Return the [X, Y] coordinate for the center point of the cell that contains the specified text.  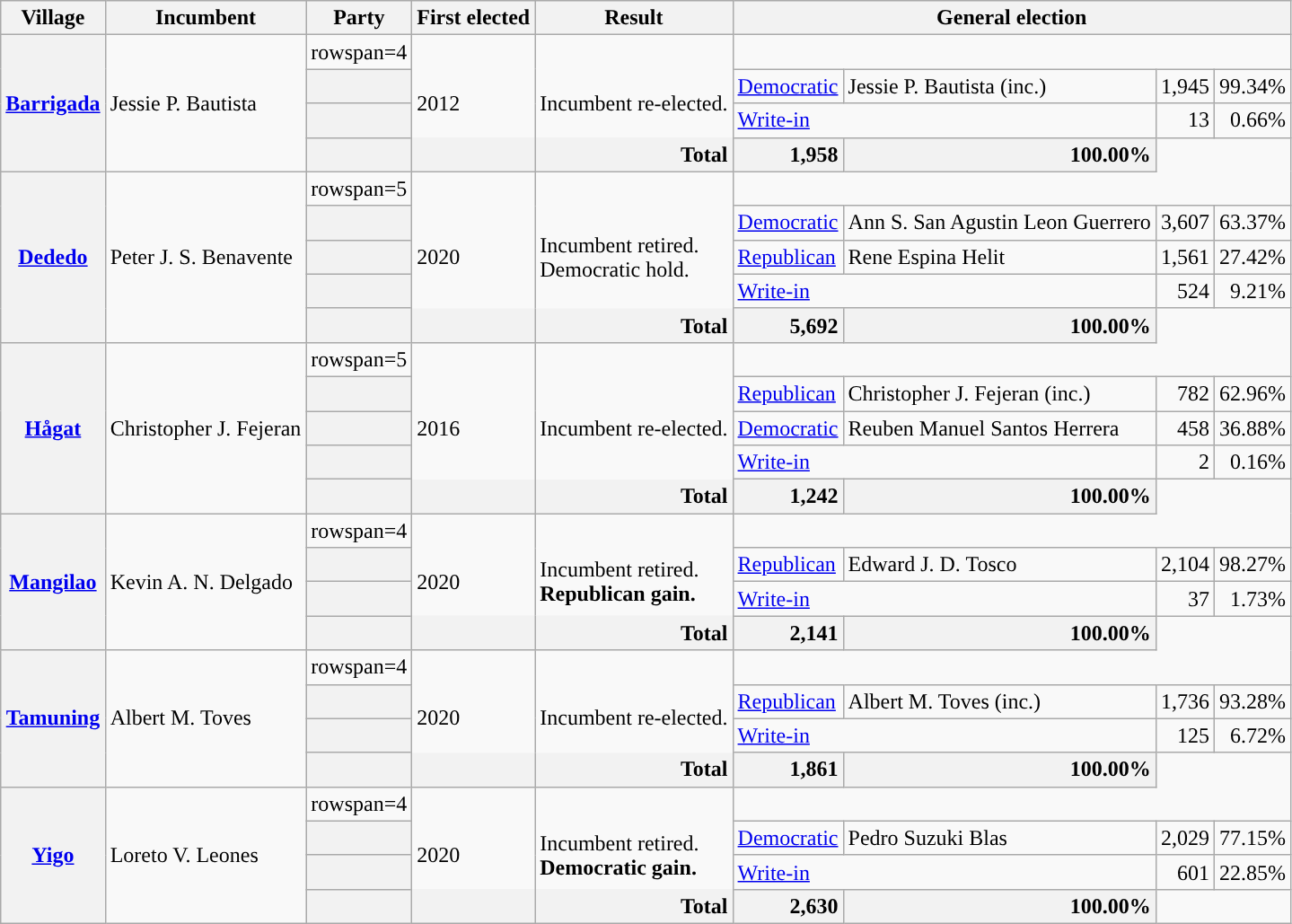
Tamuning [53, 718]
1,958 [788, 154]
125 [1185, 735]
601 [1185, 872]
62.96% [1252, 393]
37 [1185, 599]
Christopher J. Fejeran (inc.) [999, 393]
Reuben Manuel Santos Herrera [999, 428]
2,029 [1185, 838]
1,945 [1185, 86]
0.16% [1252, 462]
6.72% [1252, 735]
Jessie P. Bautista (inc.) [999, 86]
1,736 [1185, 701]
2,141 [788, 633]
2016 [474, 427]
1,242 [788, 497]
63.37% [1252, 223]
Village [53, 18]
782 [1185, 393]
Jessie P. Bautista [206, 103]
93.28% [1252, 701]
Rene Espina Helit [999, 257]
General election [1011, 18]
5,692 [788, 325]
13 [1185, 120]
1.73% [1252, 599]
98.27% [1252, 565]
Hågat [53, 427]
1,861 [788, 770]
Kevin A. N. Delgado [206, 582]
Albert M. Toves [206, 718]
3,607 [1185, 223]
Pedro Suzuki Blas [999, 838]
Incumbent retired.Democratic hold. [634, 257]
Loreto V. Leones [206, 855]
2,104 [1185, 565]
Christopher J. Fejeran [206, 427]
Peter J. S. Benavente [206, 257]
2,630 [788, 906]
Edward J. D. Tosco [999, 565]
Dededo [53, 257]
0.66% [1252, 120]
27.42% [1252, 257]
99.34% [1252, 86]
458 [1185, 428]
2 [1185, 462]
First elected [474, 18]
77.15% [1252, 838]
36.88% [1252, 428]
524 [1185, 291]
Incumbent retired.Democratic gain. [634, 855]
Albert M. Toves (inc.) [999, 701]
Mangilao [53, 582]
22.85% [1252, 872]
Incumbent [206, 18]
Barrigada [53, 103]
Party [359, 18]
9.21% [1252, 291]
Yigo [53, 855]
Result [634, 18]
2012 [474, 103]
Incumbent retired.Republican gain. [634, 582]
1,561 [1185, 257]
Ann S. San Agustin Leon Guerrero [999, 223]
